Return the [X, Y] coordinate for the center point of the cell that contains the specified text.  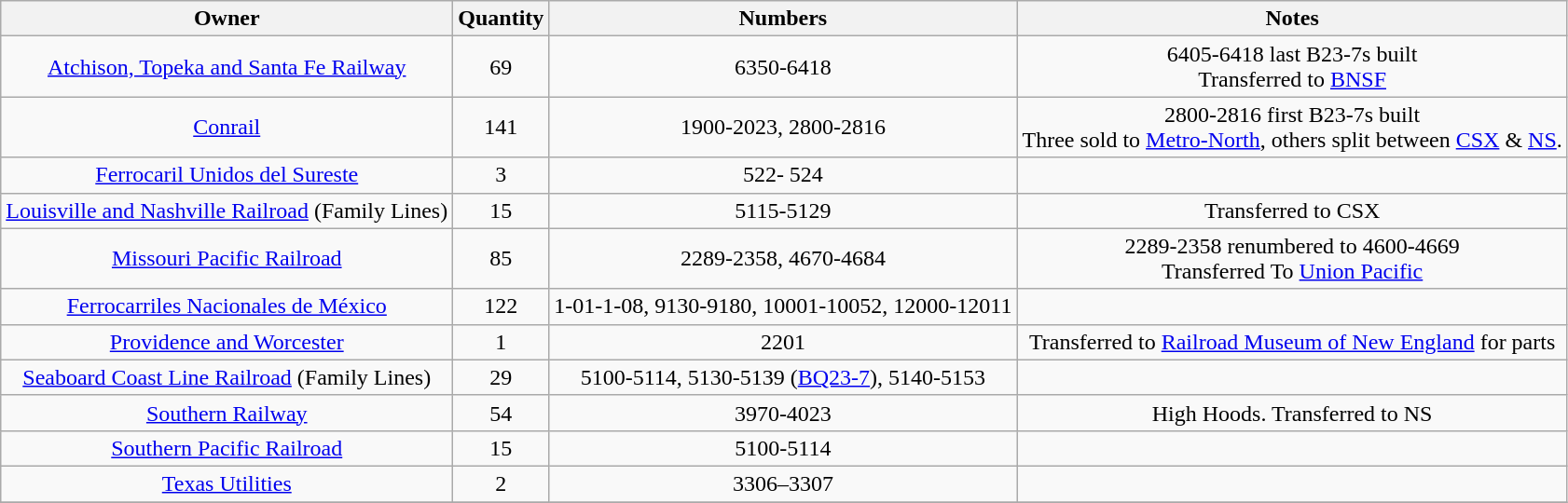
Transferred to CSX [1292, 211]
Atchison, Topeka and Santa Fe Railway [227, 67]
29 [502, 377]
2201 [783, 342]
5100-5114, 5130-5139 (BQ23-7), 5140-5153 [783, 377]
5100-5114 [783, 448]
Missouri Pacific Railroad [227, 259]
High Hoods. Transferred to NS [1292, 413]
2289-2358, 4670-4684 [783, 259]
Providence and Worcester [227, 342]
3306–3307 [783, 483]
Numbers [783, 19]
Ferrocarriles Nacionales de México [227, 306]
Transferred to Railroad Museum of New England for parts [1292, 342]
6350-6418 [783, 67]
2800-2816 first B23-7s builtThree sold to Metro-North, others split between CSX & NS. [1292, 127]
522- 524 [783, 175]
1-01-1-08, 9130-9180, 10001-10052, 12000-12011 [783, 306]
Southern Railway [227, 413]
Seaboard Coast Line Railroad (Family Lines) [227, 377]
Ferrocaril Unidos del Sureste [227, 175]
5115-5129 [783, 211]
6405-6418 last B23-7s builtTransferred to BNSF [1292, 67]
Owner [227, 19]
Southern Pacific Railroad [227, 448]
Louisville and Nashville Railroad (Family Lines) [227, 211]
Notes [1292, 19]
2289-2358 renumbered to 4600-4669Transferred To Union Pacific [1292, 259]
1 [502, 342]
141 [502, 127]
3970-4023 [783, 413]
85 [502, 259]
Texas Utilities [227, 483]
2 [502, 483]
Conrail [227, 127]
122 [502, 306]
1900-2023, 2800-2816 [783, 127]
3 [502, 175]
69 [502, 67]
54 [502, 413]
Quantity [502, 19]
